Capture the cell that displays the provided text and extract its (X, Y) central coordinate. 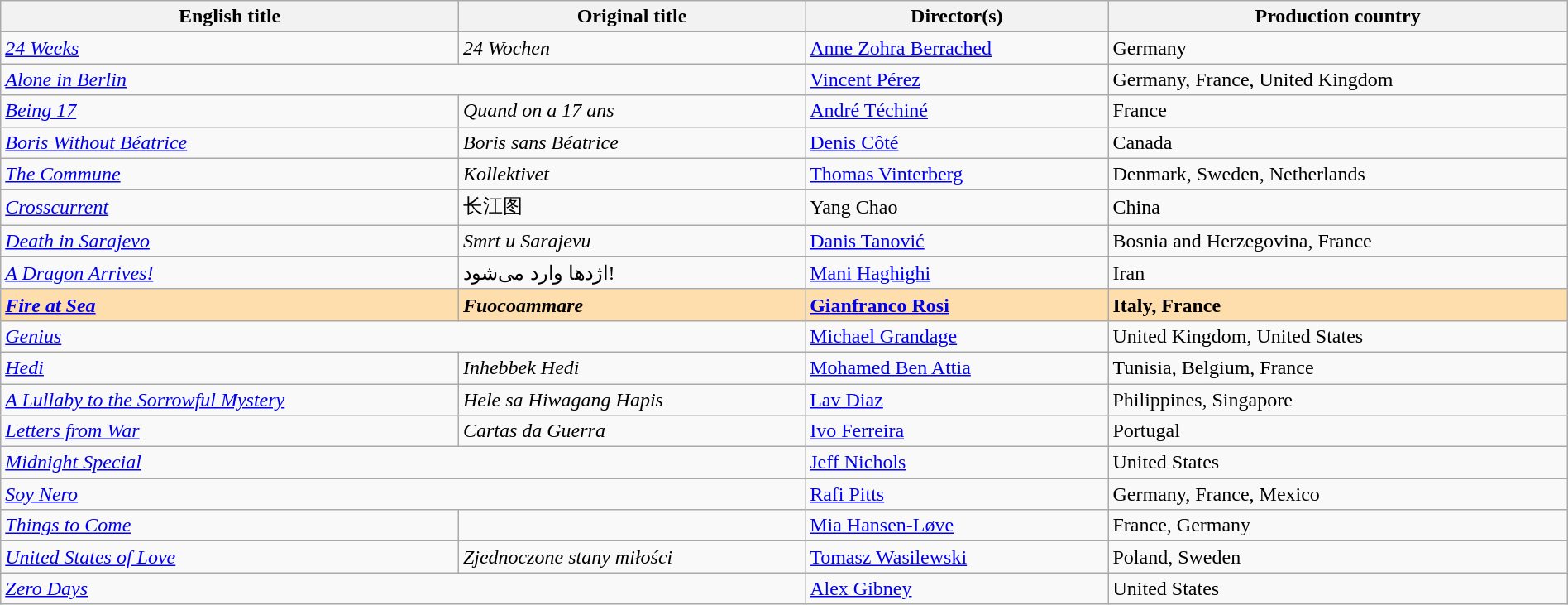
Fuocoammare (632, 305)
Hedi (230, 367)
Soy Nero (404, 494)
Quand on a 17 ans (632, 111)
Inhebbek Hedi (632, 367)
André Téchiné (957, 111)
Bosnia and Herzegovina, France (1338, 241)
24 Weeks (230, 48)
Germany, France, Mexico (1338, 494)
Philippines, Singapore (1338, 400)
长江图 (632, 207)
Production country (1338, 17)
A Dragon Arrives! (230, 273)
Tomasz Wasilewski (957, 557)
The Commune (230, 174)
Zero Days (404, 588)
Zjednoczone stany miłości (632, 557)
Danis Tanović (957, 241)
Boris sans Béatrice (632, 142)
اژدها وارد می‌شود! (632, 273)
Original title (632, 17)
Mia Hansen-Løve (957, 526)
Michael Grandage (957, 336)
Gianfranco Rosi (957, 305)
Germany (1338, 48)
Genius (404, 336)
English title (230, 17)
Germany, France, United Kingdom (1338, 79)
Canada (1338, 142)
Poland, Sweden (1338, 557)
Anne Zohra Berrached (957, 48)
Vincent Pérez (957, 79)
Hele sa Hiwagang Hapis (632, 400)
Being 17 (230, 111)
Yang Chao (957, 207)
Lav Diaz (957, 400)
Smrt u Sarajevu (632, 241)
Midnight Special (404, 463)
Death in Sarajevo (230, 241)
Boris Without Béatrice (230, 142)
Portugal (1338, 431)
Italy, France (1338, 305)
Iran (1338, 273)
Alex Gibney (957, 588)
France (1338, 111)
Crosscurrent (230, 207)
Kollektivet (632, 174)
Fire at Sea (230, 305)
Letters from War (230, 431)
Mohamed Ben Attia (957, 367)
Denmark, Sweden, Netherlands (1338, 174)
Director(s) (957, 17)
Mani Haghighi (957, 273)
United Kingdom, United States (1338, 336)
A Lullaby to the Sorrowful Mystery (230, 400)
Denis Côté (957, 142)
Jeff Nichols (957, 463)
Alone in Berlin (404, 79)
Tunisia, Belgium, France (1338, 367)
Ivo Ferreira (957, 431)
France, Germany (1338, 526)
24 Wochen (632, 48)
Cartas da Guerra (632, 431)
Things to Come (230, 526)
Thomas Vinterberg (957, 174)
China (1338, 207)
Rafi Pitts (957, 494)
United States of Love (230, 557)
